From the cell containing the given text, extract its center point as [x, y] coordinate. 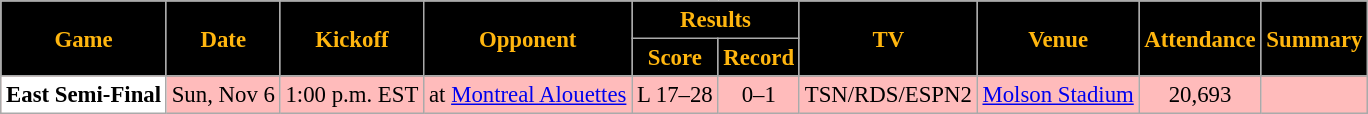
Sun, Nov 6 [223, 95]
Results [716, 20]
Record [758, 58]
at Montreal Alouettes [528, 95]
Date [223, 38]
Kickoff [352, 38]
Attendance [1200, 38]
TV [888, 38]
Score [675, 58]
0–1 [758, 95]
Venue [1058, 38]
Game [84, 38]
1:00 p.m. EST [352, 95]
L 17–28 [675, 95]
20,693 [1200, 95]
East Semi-Final [84, 95]
Opponent [528, 38]
TSN/RDS/ESPN2 [888, 95]
Summary [1314, 38]
Molson Stadium [1058, 95]
